From the cell containing the given text, extract its center point as (x, y) coordinate. 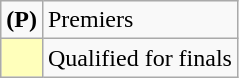
Qualified for finals (140, 58)
Premiers (140, 20)
(P) (22, 20)
